Return the [X, Y] coordinate for the center point of the cell that contains the specified text.  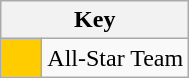
All-Star Team [116, 58]
Key [95, 20]
